Return the (x, y) coordinate for the center point of the cell that contains the specified text.  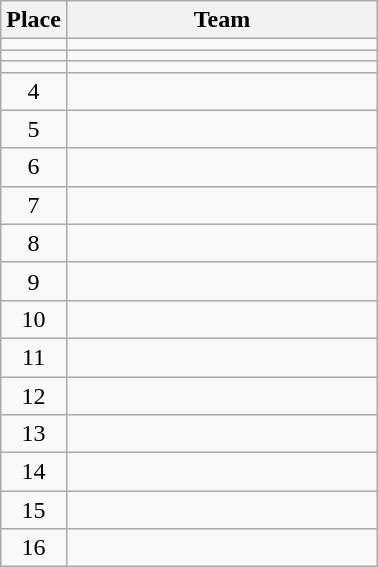
13 (34, 434)
15 (34, 510)
Team (222, 20)
5 (34, 129)
11 (34, 357)
7 (34, 205)
14 (34, 472)
9 (34, 281)
4 (34, 91)
Place (34, 20)
16 (34, 548)
8 (34, 243)
12 (34, 395)
6 (34, 167)
10 (34, 319)
